Find where the given text appears and provide that cell's center as (X, Y) coordinate. 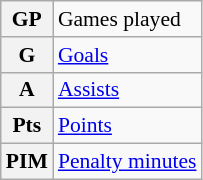
Pts (27, 126)
Assists (128, 90)
Games played (128, 19)
GP (27, 19)
Penalty minutes (128, 162)
Goals (128, 55)
A (27, 90)
Points (128, 126)
PIM (27, 162)
G (27, 55)
